Detect which cell encompasses the target text, then output its [x, y] center coordinate. 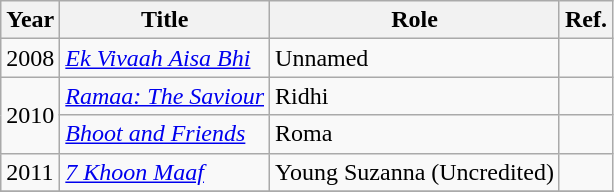
2008 [30, 58]
Ref. [586, 20]
Title [165, 20]
Ramaa: The Saviour [165, 96]
Ridhi [415, 96]
Bhoot and Friends [165, 134]
2011 [30, 172]
Unnamed [415, 58]
Role [415, 20]
Roma [415, 134]
Year [30, 20]
7 Khoon Maaf [165, 172]
Ek Vivaah Aisa Bhi [165, 58]
2010 [30, 115]
Young Suzanna (Uncredited) [415, 172]
